Return [x, y] of the center of cell containing provided text 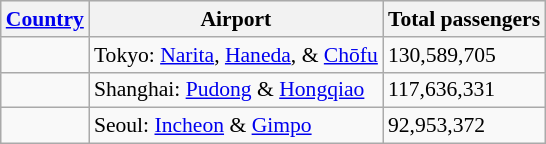
92,953,372 [464, 126]
Tokyo: Narita, Haneda, & Chōfu [236, 55]
Country [45, 19]
117,636,331 [464, 90]
130,589,705 [464, 55]
Seoul: Incheon & Gimpo [236, 126]
Total passengers [464, 19]
Shanghai: Pudong & Hongqiao [236, 90]
Airport [236, 19]
